From the cell containing the given text, extract its center point as [x, y] coordinate. 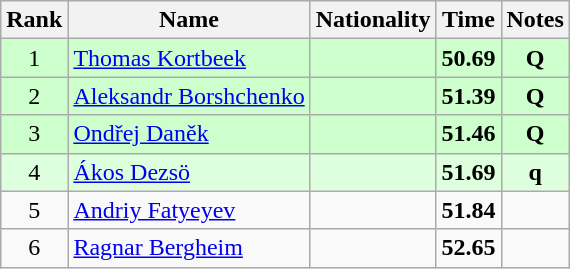
51.46 [468, 134]
Name [189, 20]
6 [34, 248]
4 [34, 172]
Nationality [373, 20]
Time [468, 20]
Thomas Kortbeek [189, 58]
51.39 [468, 96]
Notes [535, 20]
Ragnar Bergheim [189, 248]
Aleksandr Borshchenko [189, 96]
5 [34, 210]
2 [34, 96]
51.69 [468, 172]
52.65 [468, 248]
Ákos Dezsö [189, 172]
50.69 [468, 58]
Ondřej Daněk [189, 134]
Rank [34, 20]
1 [34, 58]
q [535, 172]
Andriy Fatyeyev [189, 210]
51.84 [468, 210]
3 [34, 134]
